Capture the cell that displays the provided text and extract its (x, y) central coordinate. 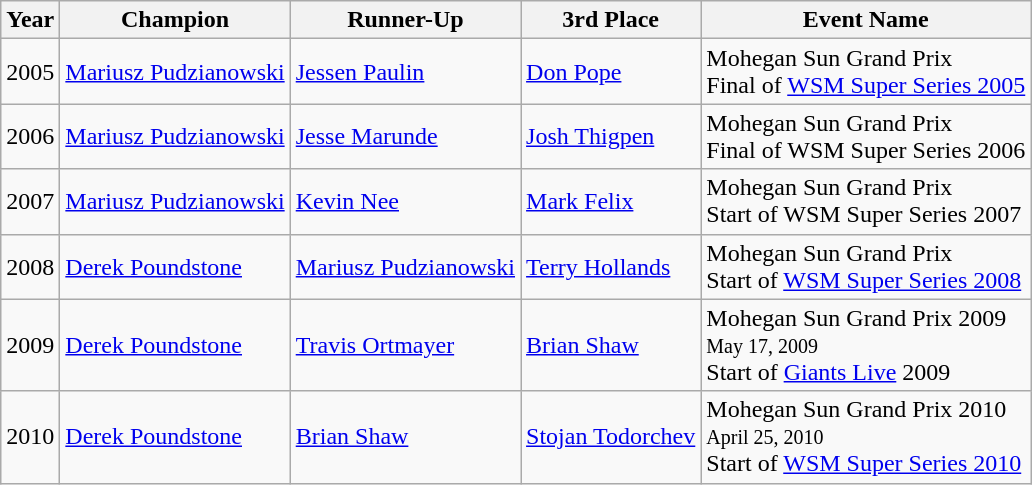
Mohegan Sun Grand PrixStart of WSM Super Series 2007 (866, 202)
Jesse Marunde (405, 136)
2006 (30, 136)
Champion (175, 20)
Runner-Up (405, 20)
Don Pope (611, 72)
Mohegan Sun Grand PrixFinal of WSM Super Series 2006 (866, 136)
Mark Felix (611, 202)
Travis Ortmayer (405, 345)
Mohegan Sun Grand Prix 2009May 17, 2009Start of Giants Live 2009 (866, 345)
Event Name (866, 20)
Stojan Todorchev (611, 437)
Kevin Nee (405, 202)
3rd Place (611, 20)
Terry Hollands (611, 266)
Mohegan Sun Grand Prix 2010April 25, 2010Start of WSM Super Series 2010 (866, 437)
2008 (30, 266)
Mohegan Sun Grand PrixFinal of WSM Super Series 2005 (866, 72)
Josh Thigpen (611, 136)
Year (30, 20)
2007 (30, 202)
Mohegan Sun Grand PrixStart of WSM Super Series 2008 (866, 266)
2009 (30, 345)
2010 (30, 437)
2005 (30, 72)
Jessen Paulin (405, 72)
